From the cell containing the given text, extract its center point as (X, Y) coordinate. 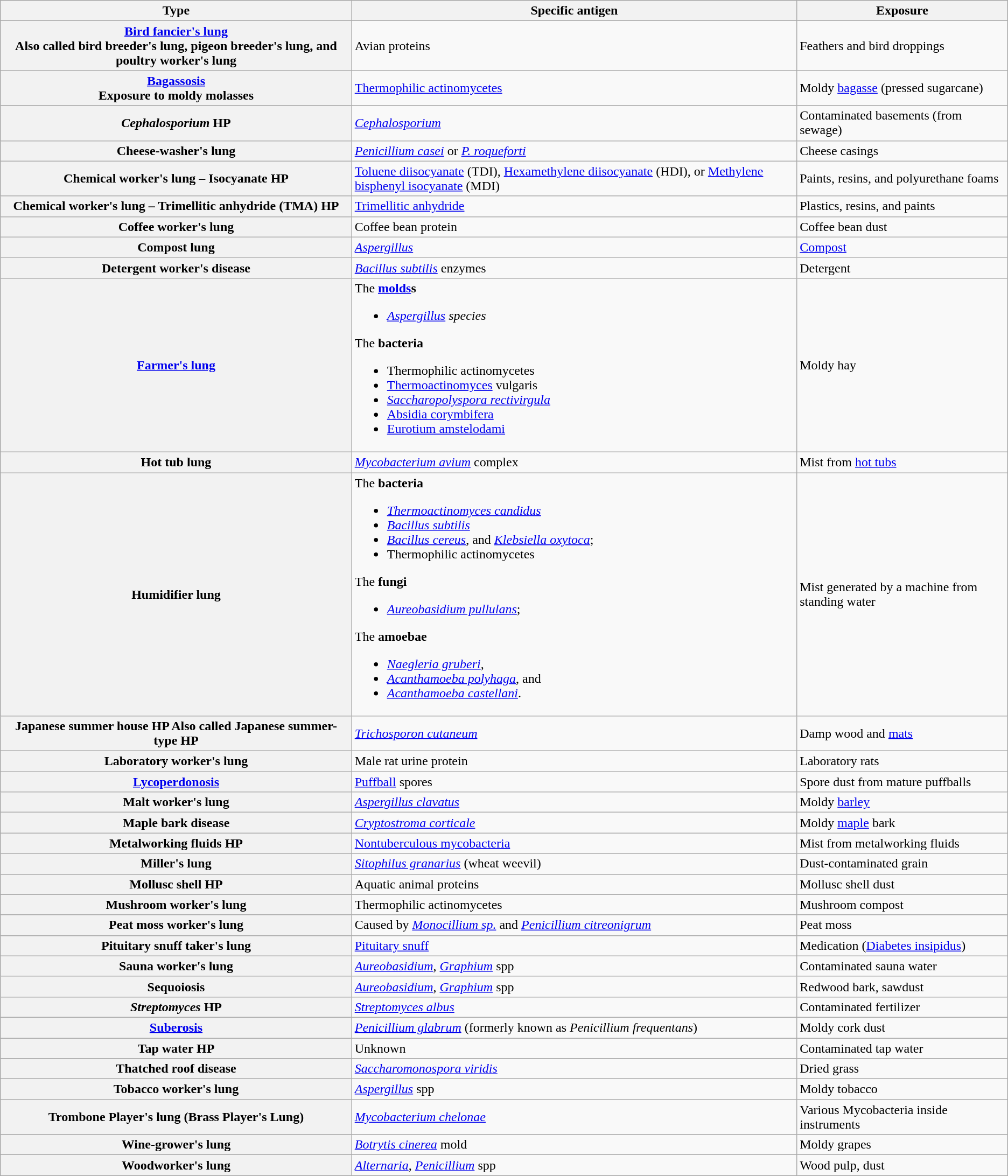
Mollusc shell HP (176, 884)
Aspergillus clavatus (574, 802)
Trombone Player's lung (Brass Player's Lung) (176, 1117)
Moldy hay (902, 365)
Coffee worker's lung (176, 227)
Saccharomonospora viridis (574, 1069)
Metalworking fluids HP (176, 843)
Wine-grower's lung (176, 1145)
Dust-contaminated grain (902, 864)
Streptomyces HP (176, 1007)
Bird fancier's lung Also called bird breeder's lung, pigeon breeder's lung, and poultry worker's lung (176, 46)
Spore dust from mature puffballs (902, 782)
Paints, resins, and polyurethane foams (902, 179)
Detergent (902, 268)
Unknown (574, 1048)
Lycoperdonosis (176, 782)
Exposure (902, 11)
Mycobacterium chelonae (574, 1117)
Peat moss (902, 925)
Pituitary snuff (574, 946)
Moldy bagasse (pressed sugarcane) (902, 88)
Sitophilus granarius (wheat weevil) (574, 864)
Coffee bean protein (574, 227)
Mist from hot tubs (902, 462)
Botrytis cinerea mold (574, 1145)
Woodworker's lung (176, 1165)
Toluene diisocyanate (TDI), Hexamethylene diisocyanate (HDI), or Methylene bisphenyl isocyanate (MDI) (574, 179)
Redwood bark, sawdust (902, 986)
Alternaria, Penicillium spp (574, 1165)
Plastics, resins, and paints (902, 206)
Chemical worker's lung – Trimellitic anhydride (TMA) HP (176, 206)
Aspergillus spp (574, 1089)
Feathers and bird droppings (902, 46)
Laboratory rats (902, 761)
Nontuberculous mycobacteria (574, 843)
Mollusc shell dust (902, 884)
Various Mycobacteria inside instruments (902, 1117)
Medication (Diabetes insipidus) (902, 946)
Contaminated tap water (902, 1048)
Compost (902, 247)
Mycobacterium avium complex (574, 462)
Avian proteins (574, 46)
Mushroom compost (902, 905)
Aquatic animal proteins (574, 884)
Moldy tobacco (902, 1089)
Mushroom worker's lung (176, 905)
Hot tub lung (176, 462)
Suberosis (176, 1027)
Compost lung (176, 247)
Specific antigen (574, 11)
Humidifier lung (176, 594)
Puffball spores (574, 782)
Streptomyces albus (574, 1007)
Bacillus subtilis enzymes (574, 268)
Tobacco worker's lung (176, 1089)
Mist generated by a machine from standing water (902, 594)
Tap water HP (176, 1048)
Trichosporon cutaneum (574, 733)
Laboratory worker's lung (176, 761)
Sauna worker's lung (176, 966)
Type (176, 11)
Maple bark disease (176, 823)
Sequoiosis (176, 986)
Moldy maple bark (902, 823)
Trimellitic anhydride (574, 206)
Contaminated basements (from sewage) (902, 123)
Damp wood and mats (902, 733)
Aspergillus (574, 247)
Malt worker's lung (176, 802)
Farmer's lung (176, 365)
Contaminated sauna water (902, 966)
Penicillium glabrum (formerly known as Penicillium frequentans) (574, 1027)
Cephalosporium HP (176, 123)
Cephalosporium (574, 123)
Coffee bean dust (902, 227)
Dried grass (902, 1069)
Caused by Monocillium sp. and Penicillium citreonigrum (574, 925)
Cheese casings (902, 151)
Penicillium casei or P. roqueforti (574, 151)
Contaminated fertilizer (902, 1007)
Miller's lung (176, 864)
Cryptostroma corticale (574, 823)
Moldy cork dust (902, 1027)
Japanese summer house HP Also called Japanese summer-type HP (176, 733)
Cheese-washer's lung (176, 151)
Bagassosis Exposure to moldy molasses (176, 88)
Detergent worker's disease (176, 268)
Thatched roof disease (176, 1069)
Mist from metalworking fluids (902, 843)
Male rat urine protein (574, 761)
Moldy grapes (902, 1145)
Peat moss worker's lung (176, 925)
Pituitary snuff taker's lung (176, 946)
Wood pulp, dust (902, 1165)
Moldy barley (902, 802)
Chemical worker's lung – Isocyanate HP (176, 179)
